Return the (X, Y) coordinate for the center point of the cell that contains the specified text.  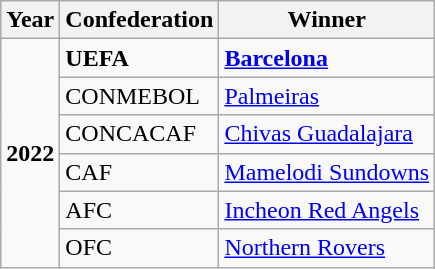
Barcelona (327, 58)
2022 (30, 153)
Winner (327, 20)
OFC (140, 248)
Incheon Red Angels (327, 210)
Chivas Guadalajara (327, 134)
CONMEBOL (140, 96)
Confederation (140, 20)
Northern Rovers (327, 248)
Palmeiras (327, 96)
Mamelodi Sundowns (327, 172)
CONCACAF (140, 134)
CAF (140, 172)
Year (30, 20)
AFC (140, 210)
UEFA (140, 58)
